Return [x, y] of the center of cell containing provided text 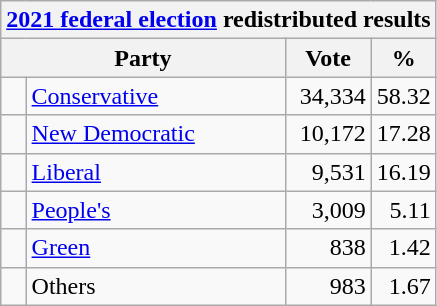
9,531 [328, 172]
Vote [328, 58]
16.19 [404, 172]
1.42 [404, 248]
% [404, 58]
Liberal [156, 172]
Conservative [156, 96]
1.67 [404, 286]
34,334 [328, 96]
983 [328, 286]
838 [328, 248]
Others [156, 286]
Party [143, 58]
Green [156, 248]
New Democratic [156, 134]
17.28 [404, 134]
10,172 [328, 134]
5.11 [404, 210]
2021 federal election redistributed results [218, 20]
3,009 [328, 210]
People's [156, 210]
58.32 [404, 96]
